Return the [x, y] coordinate for the center point of the cell that contains the specified text.  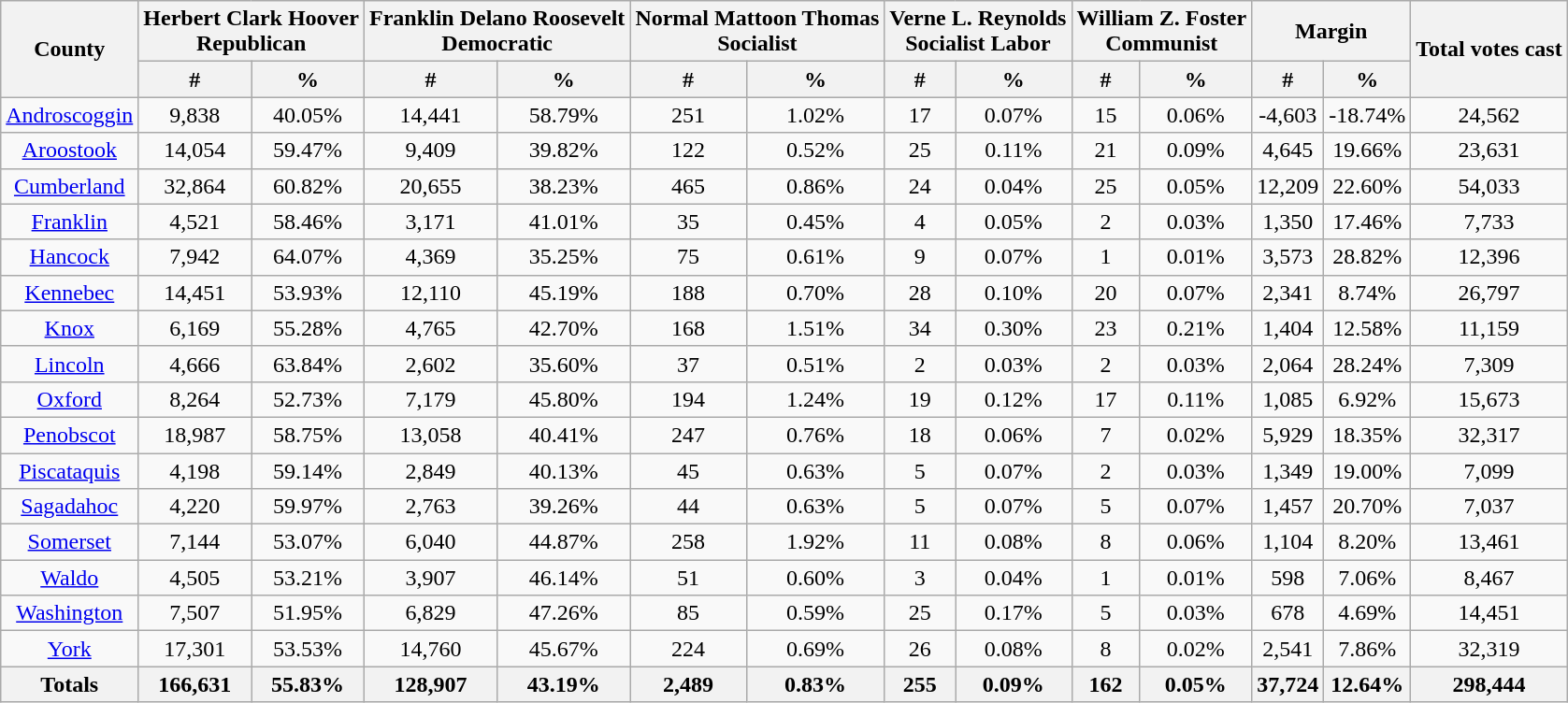
12,209 [1288, 186]
0.70% [815, 293]
63.84% [309, 364]
258 [688, 542]
0.45% [815, 222]
Cumberland [69, 186]
Margin [1331, 32]
Herbert Clark HooverRepublican [252, 32]
9,409 [430, 151]
1.51% [815, 328]
13,461 [1489, 542]
55.83% [309, 684]
598 [1288, 578]
28.82% [1367, 257]
Androscoggin [69, 115]
1,104 [1288, 542]
59.97% [309, 507]
53.07% [309, 542]
19.00% [1367, 470]
18 [920, 435]
20 [1105, 293]
35 [688, 222]
Piscataquis [69, 470]
35.60% [564, 364]
7,179 [430, 399]
58.79% [564, 115]
0.69% [815, 649]
43.19% [564, 684]
Totals [69, 684]
678 [1288, 613]
52.73% [309, 399]
22.60% [1367, 186]
8.74% [1367, 293]
54,033 [1489, 186]
0.76% [815, 435]
128,907 [430, 684]
44.87% [564, 542]
21 [1105, 151]
26,797 [1489, 293]
1,350 [1288, 222]
6.92% [1367, 399]
1,085 [1288, 399]
0.10% [1014, 293]
0.60% [815, 578]
0.12% [1014, 399]
12.58% [1367, 328]
-18.74% [1367, 115]
32,317 [1489, 435]
7 [1105, 435]
8,467 [1489, 578]
32,319 [1489, 649]
53.21% [309, 578]
2,064 [1288, 364]
6,169 [194, 328]
0.17% [1014, 613]
24 [920, 186]
19 [920, 399]
York [69, 649]
2,341 [1288, 293]
4,220 [194, 507]
0.52% [815, 151]
168 [688, 328]
45 [688, 470]
58.75% [309, 435]
Lincoln [69, 364]
15 [1105, 115]
40.41% [564, 435]
60.82% [309, 186]
28.24% [1367, 364]
0.83% [815, 684]
75 [688, 257]
Total votes cast [1489, 49]
188 [688, 293]
0.86% [815, 186]
166,631 [194, 684]
39.26% [564, 507]
Somerset [69, 542]
Knox [69, 328]
24,562 [1489, 115]
14,054 [194, 151]
Hancock [69, 257]
162 [1105, 684]
0.21% [1196, 328]
51.95% [309, 613]
6,829 [430, 613]
53.93% [309, 293]
1.02% [815, 115]
8,264 [194, 399]
19.66% [1367, 151]
2,489 [688, 684]
20,655 [430, 186]
14,760 [430, 649]
9 [920, 257]
23,631 [1489, 151]
0.51% [815, 364]
9,838 [194, 115]
7,507 [194, 613]
0.61% [815, 257]
4,645 [1288, 151]
41.01% [564, 222]
2,849 [430, 470]
12,396 [1489, 257]
7,733 [1489, 222]
Franklin Delano RooseveltDemocratic [496, 32]
465 [688, 186]
0.59% [815, 613]
3,171 [430, 222]
4 [920, 222]
1,349 [1288, 470]
59.14% [309, 470]
42.70% [564, 328]
2,541 [1288, 649]
40.05% [309, 115]
7.86% [1367, 649]
17,301 [194, 649]
4,369 [430, 257]
1,457 [1288, 507]
4,666 [194, 364]
44 [688, 507]
14,441 [430, 115]
34 [920, 328]
35.25% [564, 257]
Sagadahoc [69, 507]
23 [1105, 328]
7.06% [1367, 578]
12.64% [1367, 684]
40.13% [564, 470]
224 [688, 649]
55.28% [309, 328]
7,144 [194, 542]
51 [688, 578]
85 [688, 613]
8.20% [1367, 542]
3,573 [1288, 257]
William Z. FosterCommunist [1161, 32]
58.46% [309, 222]
0.30% [1014, 328]
13,058 [430, 435]
47.26% [564, 613]
-4,603 [1288, 115]
26 [920, 649]
32,864 [194, 186]
Aroostook [69, 151]
4.69% [1367, 613]
7,099 [1489, 470]
11,159 [1489, 328]
Washington [69, 613]
18,987 [194, 435]
45.19% [564, 293]
Penobscot [69, 435]
11 [920, 542]
4,198 [194, 470]
Kennebec [69, 293]
18.35% [1367, 435]
6,040 [430, 542]
15,673 [1489, 399]
59.47% [309, 151]
122 [688, 151]
298,444 [1489, 684]
251 [688, 115]
5,929 [1288, 435]
3 [920, 578]
64.07% [309, 257]
4,521 [194, 222]
12,110 [430, 293]
37,724 [1288, 684]
County [69, 49]
38.23% [564, 186]
37 [688, 364]
2,763 [430, 507]
4,505 [194, 578]
Oxford [69, 399]
45.80% [564, 399]
53.53% [309, 649]
Waldo [69, 578]
17.46% [1367, 222]
Franklin [69, 222]
4,765 [430, 328]
Normal Mattoon ThomasSocialist [757, 32]
1,404 [1288, 328]
7,942 [194, 257]
3,907 [430, 578]
1.24% [815, 399]
39.82% [564, 151]
45.67% [564, 649]
Verne L. ReynoldsSocialist Labor [978, 32]
247 [688, 435]
20.70% [1367, 507]
46.14% [564, 578]
7,309 [1489, 364]
2,602 [430, 364]
28 [920, 293]
194 [688, 399]
255 [920, 684]
7,037 [1489, 507]
1.92% [815, 542]
